Provide the (X, Y) coordinate of the cell's center where the given text is located.  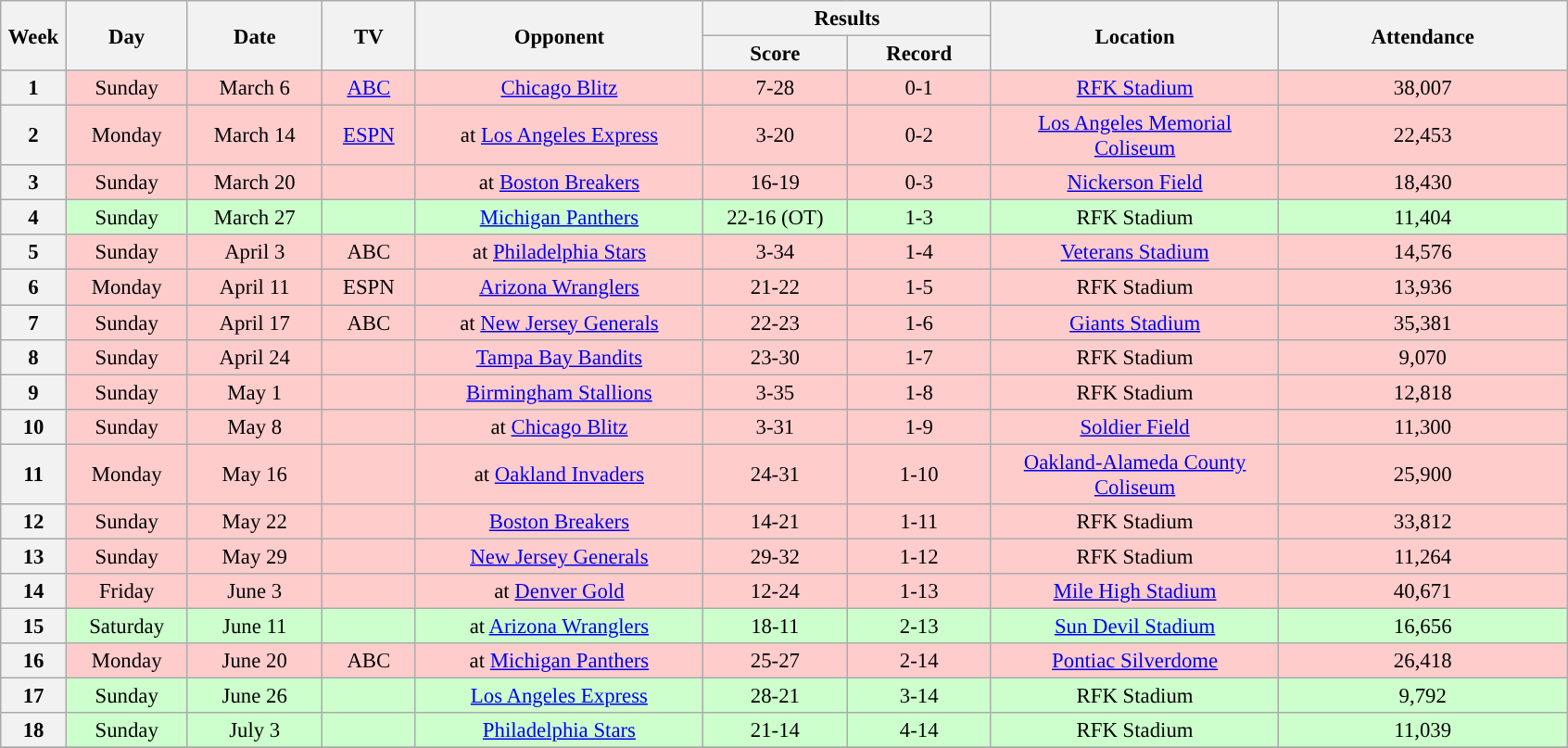
June 11 (255, 626)
May 16 (255, 475)
25,900 (1423, 475)
Results (847, 19)
14,576 (1423, 253)
Opponent (560, 35)
3-35 (775, 392)
5 (33, 253)
Week (33, 35)
April 24 (255, 357)
33,812 (1423, 522)
1 (33, 88)
8 (33, 357)
4-14 (919, 730)
Los Angeles Memorial Coliseum (1134, 135)
June 26 (255, 696)
1-8 (919, 392)
Sun Devil Stadium (1134, 626)
Friday (126, 591)
0-1 (919, 88)
April 11 (255, 287)
7-28 (775, 88)
TV (369, 35)
3-31 (775, 426)
14 (33, 591)
Veterans Stadium (1134, 253)
Philadelphia Stars (560, 730)
11,039 (1423, 730)
March 27 (255, 218)
24-31 (775, 475)
7 (33, 323)
Giants Stadium (1134, 323)
18 (33, 730)
1-10 (919, 475)
at Michigan Panthers (560, 661)
9 (33, 392)
at Philadelphia Stars (560, 253)
1-11 (919, 522)
11,404 (1423, 218)
22-23 (775, 323)
3-34 (775, 253)
March 6 (255, 88)
Record (919, 54)
June 3 (255, 591)
at Los Angeles Express (560, 135)
11,264 (1423, 556)
Chicago Blitz (560, 88)
3 (33, 183)
May 22 (255, 522)
17 (33, 696)
1-7 (919, 357)
March 20 (255, 183)
1-4 (919, 253)
1-6 (919, 323)
April 17 (255, 323)
22,453 (1423, 135)
at Chicago Blitz (560, 426)
0-2 (919, 135)
May 8 (255, 426)
25-27 (775, 661)
3-14 (919, 696)
22-16 (OT) (775, 218)
3-20 (775, 135)
Tampa Bay Bandits (560, 357)
1-12 (919, 556)
16,656 (1423, 626)
0-3 (919, 183)
12 (33, 522)
11 (33, 475)
Pontiac Silverdome (1134, 661)
at Oakland Invaders (560, 475)
Mile High Stadium (1134, 591)
38,007 (1423, 88)
4 (33, 218)
Location (1134, 35)
New Jersey Generals (560, 556)
May 1 (255, 392)
1-3 (919, 218)
2 (33, 135)
Soldier Field (1134, 426)
Arizona Wranglers (560, 287)
Birmingham Stallions (560, 392)
Date (255, 35)
12,818 (1423, 392)
May 29 (255, 556)
1-5 (919, 287)
at Denver Gold (560, 591)
29-32 (775, 556)
35,381 (1423, 323)
1-13 (919, 591)
April 3 (255, 253)
10 (33, 426)
21-14 (775, 730)
9,792 (1423, 696)
11,300 (1423, 426)
Nickerson Field (1134, 183)
16-19 (775, 183)
2-14 (919, 661)
21-22 (775, 287)
Boston Breakers (560, 522)
28-21 (775, 696)
at Arizona Wranglers (560, 626)
June 20 (255, 661)
14-21 (775, 522)
23-30 (775, 357)
18-11 (775, 626)
Oakland-Alameda County Coliseum (1134, 475)
40,671 (1423, 591)
July 3 (255, 730)
Score (775, 54)
9,070 (1423, 357)
16 (33, 661)
Saturday (126, 626)
18,430 (1423, 183)
13,936 (1423, 287)
Attendance (1423, 35)
6 (33, 287)
at Boston Breakers (560, 183)
26,418 (1423, 661)
12-24 (775, 591)
1-9 (919, 426)
March 14 (255, 135)
2-13 (919, 626)
Michigan Panthers (560, 218)
15 (33, 626)
at New Jersey Generals (560, 323)
13 (33, 556)
Los Angeles Express (560, 696)
Day (126, 35)
